Extract the (x, y) coordinate from the center of the cell holding the provided text.  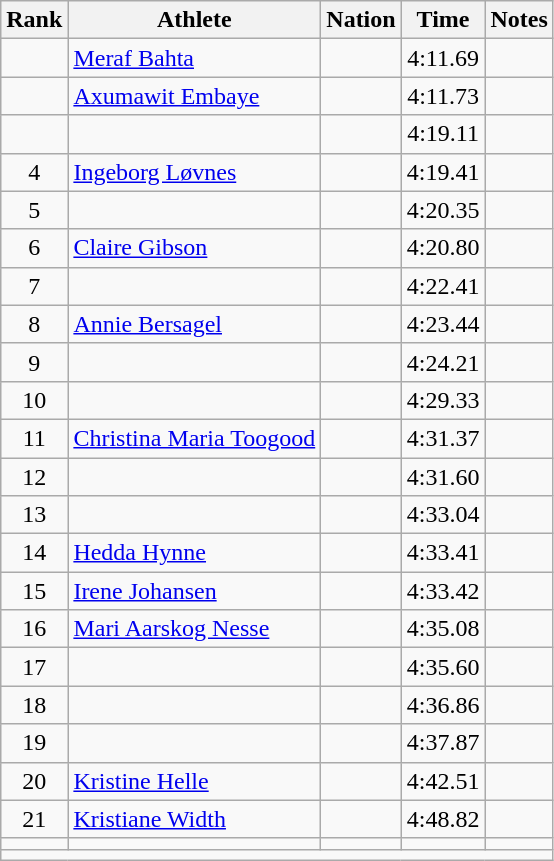
4:24.21 (443, 362)
Irene Johansen (194, 591)
17 (34, 667)
4:22.41 (443, 286)
21 (34, 819)
Christina Maria Toogood (194, 438)
Time (443, 20)
4:33.04 (443, 515)
Annie Bersagel (194, 324)
Athlete (194, 20)
4:36.86 (443, 705)
Axumawit Embaye (194, 96)
5 (34, 210)
18 (34, 705)
Hedda Hynne (194, 553)
Mari Aarskog Nesse (194, 629)
4:29.33 (443, 400)
Nation (361, 20)
12 (34, 477)
4:33.42 (443, 591)
Kristine Helle (194, 781)
4:23.44 (443, 324)
4:42.51 (443, 781)
4:35.08 (443, 629)
10 (34, 400)
Meraf Bahta (194, 58)
6 (34, 248)
Rank (34, 20)
9 (34, 362)
20 (34, 781)
4:35.60 (443, 667)
Notes (519, 20)
19 (34, 743)
4:11.69 (443, 58)
4:19.41 (443, 172)
Kristiane Width (194, 819)
8 (34, 324)
4:33.41 (443, 553)
Ingeborg Løvnes (194, 172)
7 (34, 286)
11 (34, 438)
4:31.37 (443, 438)
14 (34, 553)
16 (34, 629)
15 (34, 591)
13 (34, 515)
4:48.82 (443, 819)
4 (34, 172)
4:11.73 (443, 96)
4:19.11 (443, 134)
4:37.87 (443, 743)
4:20.80 (443, 248)
4:31.60 (443, 477)
4:20.35 (443, 210)
Claire Gibson (194, 248)
